Return [X, Y] of the center of cell containing provided text 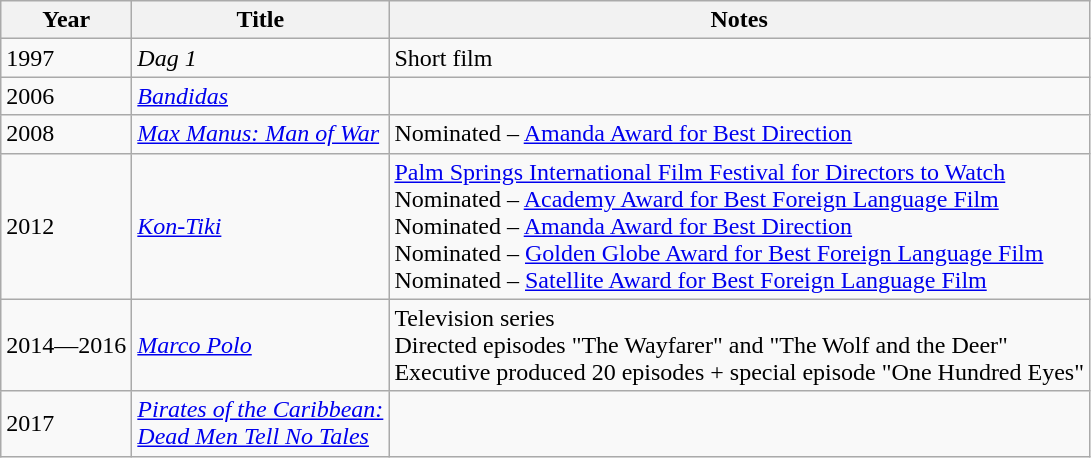
Dag 1 [260, 58]
2006 [66, 96]
2014—2016 [66, 345]
Pirates of the Caribbean:Dead Men Tell No Tales [260, 424]
Notes [740, 20]
Kon-Tiki [260, 226]
2012 [66, 226]
Title [260, 20]
Marco Polo [260, 345]
Year [66, 20]
2008 [66, 134]
Nominated – Amanda Award for Best Direction [740, 134]
Max Manus: Man of War [260, 134]
Bandidas [260, 96]
2017 [66, 424]
Television seriesDirected episodes "The Wayfarer" and "The Wolf and the Deer"Executive produced 20 episodes + special episode "One Hundred Eyes" [740, 345]
1997 [66, 58]
Short film [740, 58]
